Search for the cell housing the specified text and yield its (x, y) center coordinate. 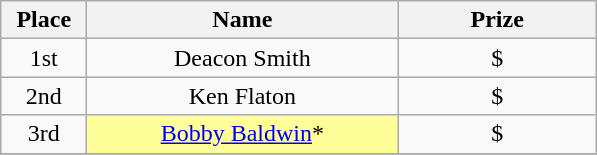
Prize (498, 20)
Name (242, 20)
Place (44, 20)
1st (44, 58)
2nd (44, 96)
Ken Flaton (242, 96)
Bobby Baldwin* (242, 134)
3rd (44, 134)
Deacon Smith (242, 58)
